For the text-containing cell, return its midpoint in [X, Y] coordinate format. 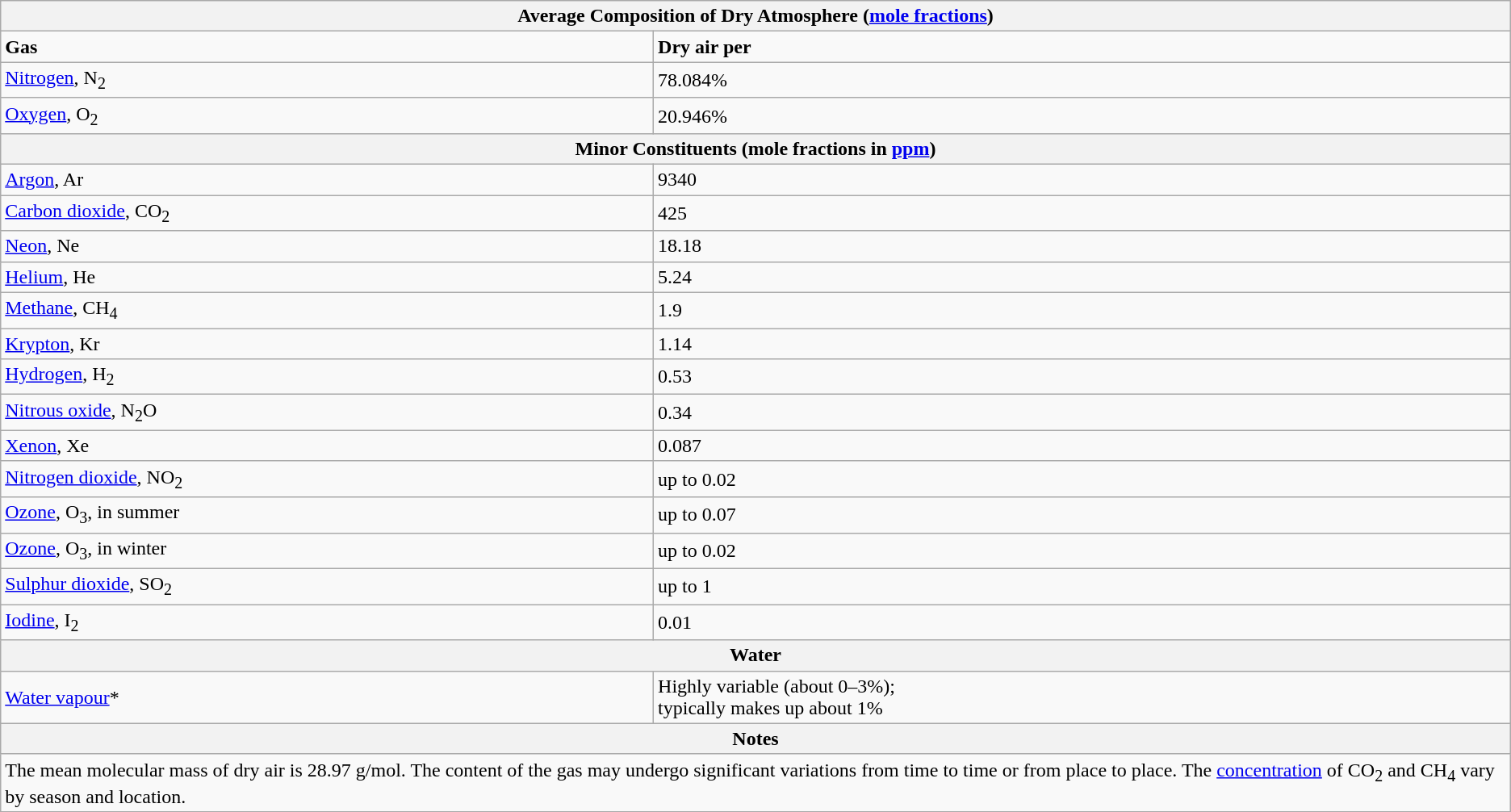
Nitrous oxide, N2O [328, 412]
up to 1 [1082, 586]
Sulphur dioxide, SO2 [328, 586]
Iodine, I2 [328, 622]
78.084% [1082, 80]
Krypton, Kr [328, 343]
Xenon, Xe [328, 446]
up to 0.07 [1082, 515]
0.01 [1082, 622]
Carbon dioxide, CO2 [328, 213]
Minor Constituents (mole fractions in ppm) [755, 149]
425 [1082, 213]
Nitrogen, N2 [328, 80]
0.34 [1082, 412]
Average Composition of Dry Atmosphere (mole fractions) [755, 16]
Argon, Ar [328, 180]
Water vapour* [328, 697]
Ozone, O3, in summer [328, 515]
Oxygen, O2 [328, 115]
0.53 [1082, 377]
Neon, Ne [328, 246]
Highly variable (about 0–3%);typically makes up about 1% [1082, 697]
5.24 [1082, 277]
Nitrogen dioxide, NO2 [328, 479]
Methane, CH4 [328, 310]
1.14 [1082, 343]
20.946% [1082, 115]
Helium, He [328, 277]
Gas [328, 47]
18.18 [1082, 246]
Water [755, 655]
Notes [755, 739]
Ozone, O3, in winter [328, 550]
9340 [1082, 180]
1.9 [1082, 310]
0.087 [1082, 446]
Hydrogen, H2 [328, 377]
Dry air per [1082, 47]
